Extract the (X, Y) coordinate from the center of the cell holding the provided text.  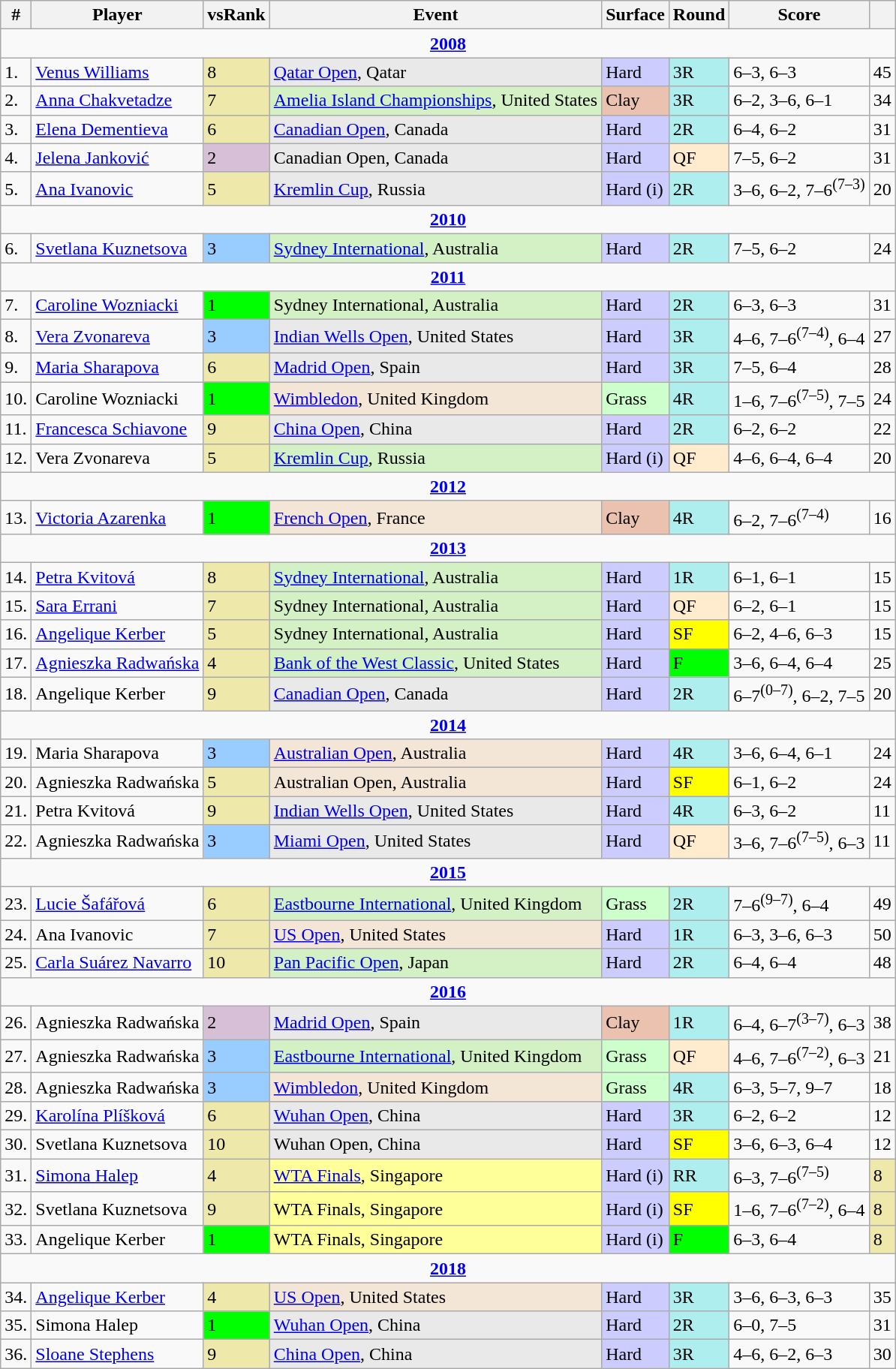
Jelena Janković (117, 158)
3–6, 6–4, 6–1 (799, 754)
35. (17, 1325)
15. (17, 606)
1. (17, 72)
6–1, 6–1 (799, 577)
24. (17, 934)
Surface (636, 15)
17. (17, 663)
18 (882, 1087)
23. (17, 904)
1–6, 7–6(7–2), 6–4 (799, 1208)
4–6, 6–4, 6–4 (799, 458)
Francesca Schiavone (117, 429)
27 (882, 336)
Carla Suárez Navarro (117, 963)
5. (17, 189)
28 (882, 367)
3–6, 6–2, 7–6(7–3) (799, 189)
7–5, 6–4 (799, 367)
4–6, 7–6(7–2), 6–3 (799, 1057)
4–6, 6–2, 6–3 (799, 1354)
2010 (448, 220)
RR (699, 1175)
4. (17, 158)
2014 (448, 725)
14. (17, 577)
3–6, 6–4, 6–4 (799, 663)
29. (17, 1115)
30. (17, 1145)
20. (17, 782)
33. (17, 1240)
16 (882, 518)
2018 (448, 1268)
6–3, 5–7, 9–7 (799, 1087)
4–6, 7–6(7–4), 6–4 (799, 336)
19. (17, 754)
Elena Dementieva (117, 129)
3. (17, 129)
16. (17, 634)
2016 (448, 991)
Event (435, 15)
2. (17, 101)
3–6, 6–3, 6–3 (799, 1297)
6–3, 7–6(7–5) (799, 1175)
2008 (448, 44)
1–6, 7–6(7–5), 7–5 (799, 399)
Round (699, 15)
6–4, 6–7(3–7), 6–3 (799, 1022)
6–2, 7–6(7–4) (799, 518)
Score (799, 15)
Sara Errani (117, 606)
6–4, 6–4 (799, 963)
6–4, 6–2 (799, 129)
32. (17, 1208)
34. (17, 1297)
2015 (448, 873)
Amelia Island Championships, United States (435, 101)
10. (17, 399)
45 (882, 72)
34 (882, 101)
12. (17, 458)
21. (17, 811)
6–2, 3–6, 6–1 (799, 101)
28. (17, 1087)
Karolína Plíšková (117, 1115)
9. (17, 367)
2012 (448, 486)
6–3, 3–6, 6–3 (799, 934)
6–3, 6–4 (799, 1240)
22. (17, 842)
26. (17, 1022)
30 (882, 1354)
# (17, 15)
3–6, 7–6(7–5), 6–3 (799, 842)
Venus Williams (117, 72)
Sloane Stephens (117, 1354)
13. (17, 518)
21 (882, 1057)
Anna Chakvetadze (117, 101)
50 (882, 934)
Player (117, 15)
6–2, 4–6, 6–3 (799, 634)
French Open, France (435, 518)
18. (17, 694)
Qatar Open, Qatar (435, 72)
2011 (448, 277)
Victoria Azarenka (117, 518)
2013 (448, 549)
Bank of the West Classic, United States (435, 663)
Miami Open, United States (435, 842)
7. (17, 305)
35 (882, 1297)
49 (882, 904)
6. (17, 248)
25. (17, 963)
6–2, 6–1 (799, 606)
25 (882, 663)
vsRank (236, 15)
38 (882, 1022)
11. (17, 429)
27. (17, 1057)
3–6, 6–3, 6–4 (799, 1145)
48 (882, 963)
31. (17, 1175)
7–6(9–7), 6–4 (799, 904)
22 (882, 429)
6–3, 6–2 (799, 811)
6–0, 7–5 (799, 1325)
6–7(0–7), 6–2, 7–5 (799, 694)
Pan Pacific Open, Japan (435, 963)
36. (17, 1354)
6–1, 6–2 (799, 782)
8. (17, 336)
Lucie Šafářová (117, 904)
